Output the (x, y) coordinate of the center of the cell containing the given text.  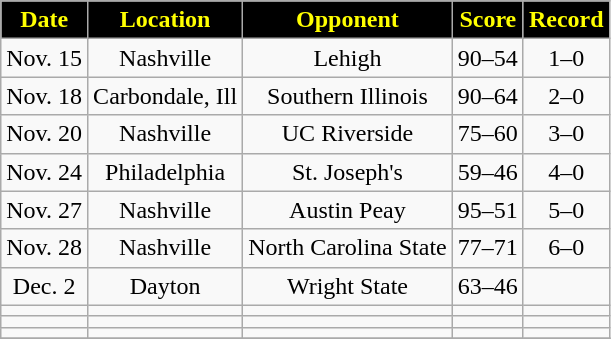
Wright State (348, 286)
Nov. 27 (44, 210)
Nov. 18 (44, 96)
Dec. 2 (44, 286)
Lehigh (348, 58)
75–60 (488, 134)
Austin Peay (348, 210)
Carbondale, Ill (166, 96)
Nov. 24 (44, 172)
Dayton (166, 286)
St. Joseph's (348, 172)
Southern Illinois (348, 96)
90–54 (488, 58)
Opponent (348, 20)
Nov. 15 (44, 58)
63–46 (488, 286)
Philadelphia (166, 172)
2–0 (566, 96)
North Carolina State (348, 248)
95–51 (488, 210)
UC Riverside (348, 134)
5–0 (566, 210)
Score (488, 20)
Nov. 20 (44, 134)
1–0 (566, 58)
90–64 (488, 96)
Date (44, 20)
6–0 (566, 248)
Nov. 28 (44, 248)
3–0 (566, 134)
Location (166, 20)
77–71 (488, 248)
4–0 (566, 172)
59–46 (488, 172)
Record (566, 20)
